Detect which cell encompasses the target text, then output its (X, Y) center coordinate. 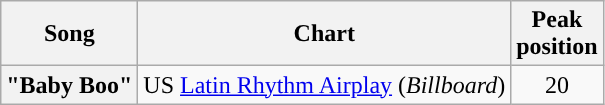
Peakposition (557, 34)
"Baby Boo" (70, 85)
20 (557, 85)
Chart (324, 34)
US Latin Rhythm Airplay (Billboard) (324, 85)
Song (70, 34)
